For the text-containing cell, return its midpoint in (x, y) coordinate format. 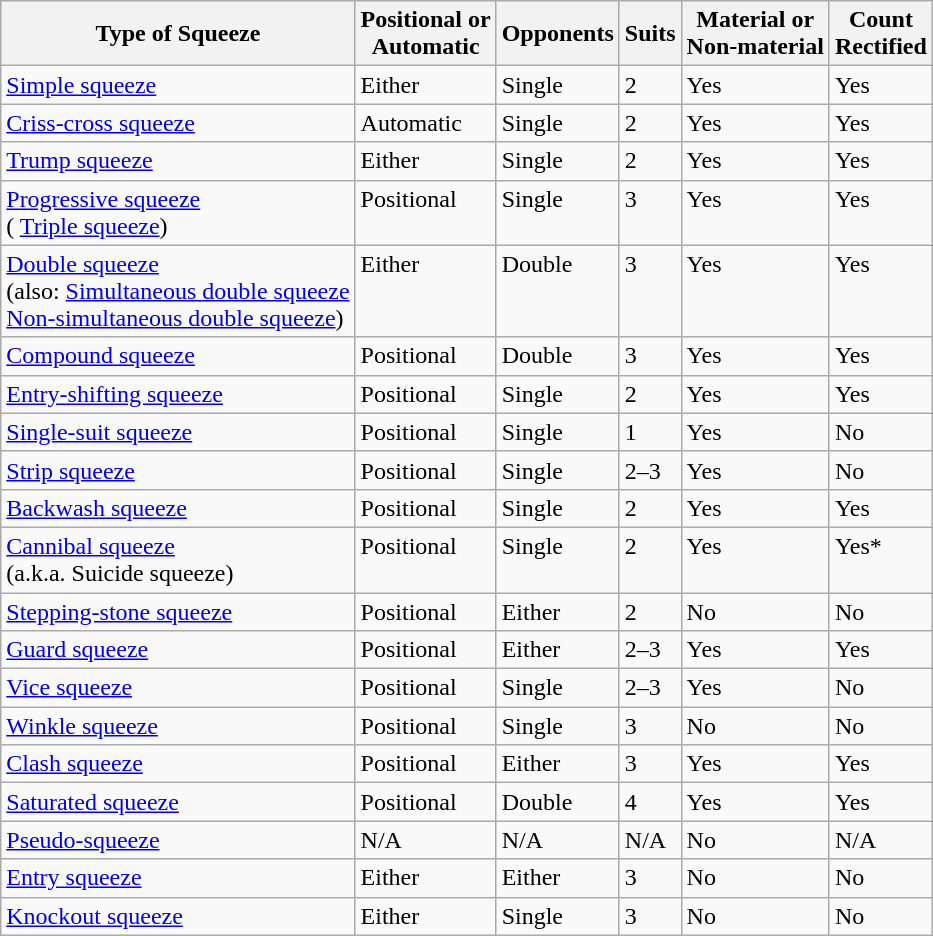
4 (650, 802)
Simple squeeze (178, 85)
CountRectified (880, 34)
Automatic (426, 123)
Saturated squeeze (178, 802)
Pseudo-squeeze (178, 840)
Strip squeeze (178, 470)
Type of Squeeze (178, 34)
Stepping-stone squeeze (178, 611)
Criss-cross squeeze (178, 123)
Single-suit squeeze (178, 432)
1 (650, 432)
Cannibal squeeze(a.k.a. Suicide squeeze) (178, 560)
Guard squeeze (178, 650)
Opponents (558, 34)
Knockout squeeze (178, 916)
Positional orAutomatic (426, 34)
Compound squeeze (178, 356)
Trump squeeze (178, 161)
Backwash squeeze (178, 508)
Entry-shifting squeeze (178, 394)
Double squeeze(also: Simultaneous double squeezeNon-simultaneous double squeeze) (178, 291)
Material or Non-material (755, 34)
Vice squeeze (178, 688)
Winkle squeeze (178, 726)
Suits (650, 34)
Progressive squeeze( Triple squeeze) (178, 212)
Yes* (880, 560)
Clash squeeze (178, 764)
Entry squeeze (178, 878)
